Locate the cell with the specified text and output its (X, Y) center coordinate. 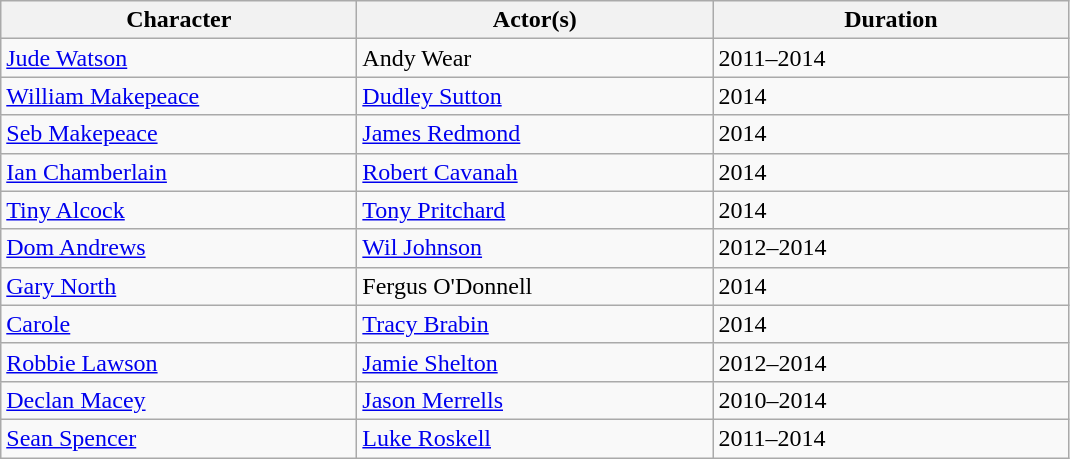
Dudley Sutton (535, 96)
Carole (179, 324)
Fergus O'Donnell (535, 286)
Robbie Lawson (179, 362)
James Redmond (535, 134)
William Makepeace (179, 96)
Luke Roskell (535, 438)
Gary North (179, 286)
Jude Watson (179, 58)
Ian Chamberlain (179, 172)
Andy Wear (535, 58)
Jamie Shelton (535, 362)
Duration (891, 20)
Character (179, 20)
Tiny Alcock (179, 210)
2010–2014 (891, 400)
Seb Makepeace (179, 134)
Sean Spencer (179, 438)
Tracy Brabin (535, 324)
Dom Andrews (179, 248)
Tony Pritchard (535, 210)
Wil Johnson (535, 248)
Declan Macey (179, 400)
Robert Cavanah (535, 172)
Actor(s) (535, 20)
Jason Merrells (535, 400)
